Scan for the cell matching the given text and deliver its [X, Y] coordinate at center. 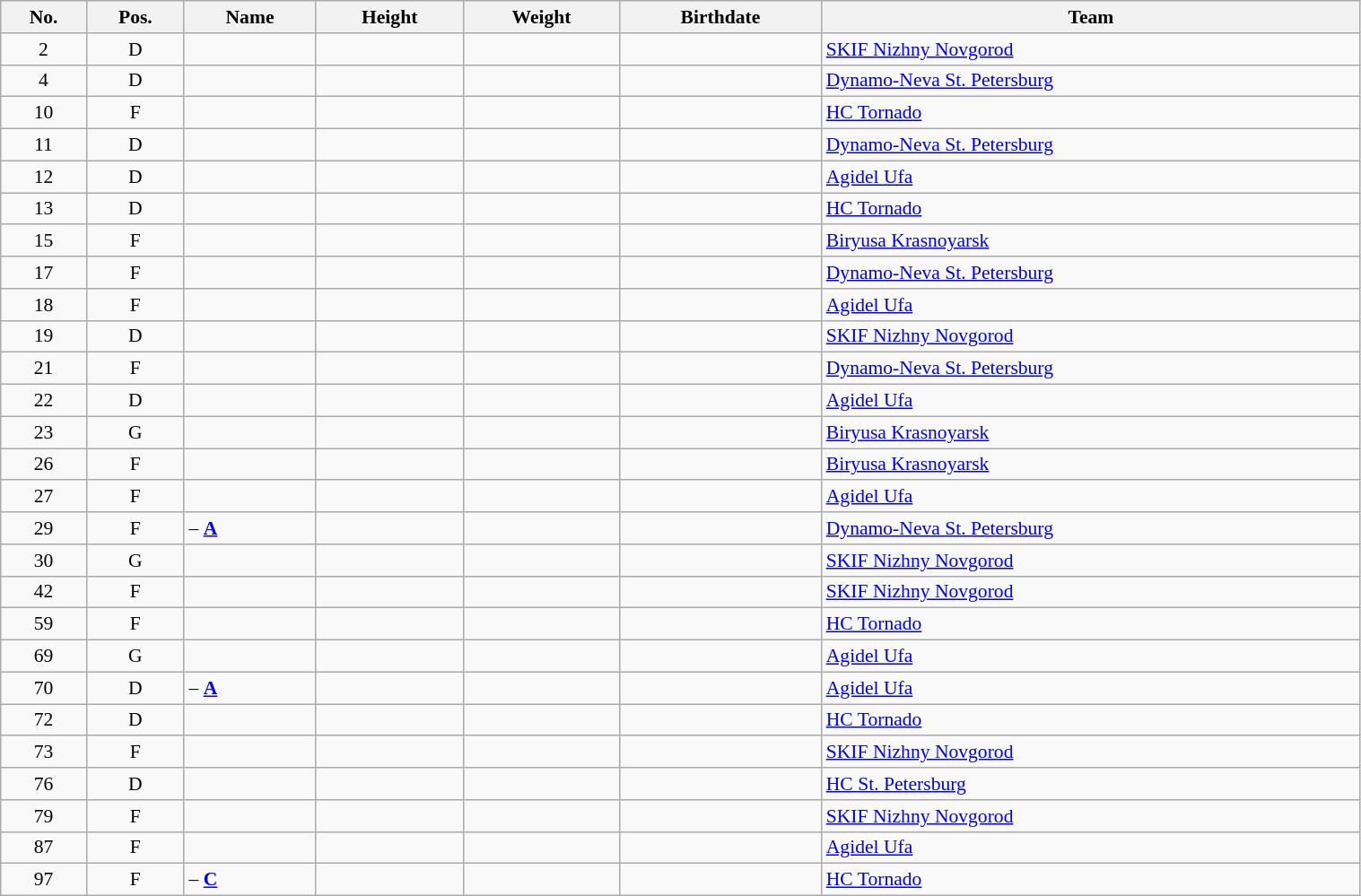
22 [44, 401]
30 [44, 561]
Birthdate [720, 17]
97 [44, 880]
70 [44, 688]
– C [249, 880]
87 [44, 848]
29 [44, 528]
23 [44, 432]
No. [44, 17]
11 [44, 145]
Pos. [135, 17]
Weight [542, 17]
26 [44, 465]
21 [44, 369]
42 [44, 592]
69 [44, 657]
18 [44, 305]
59 [44, 624]
19 [44, 336]
Name [249, 17]
79 [44, 816]
27 [44, 497]
73 [44, 752]
10 [44, 113]
15 [44, 241]
72 [44, 720]
HC St. Petersburg [1091, 784]
76 [44, 784]
Team [1091, 17]
2 [44, 49]
12 [44, 177]
Height [389, 17]
17 [44, 273]
4 [44, 81]
13 [44, 209]
